Return the [x, y] coordinate for the center point of the cell that contains the specified text.  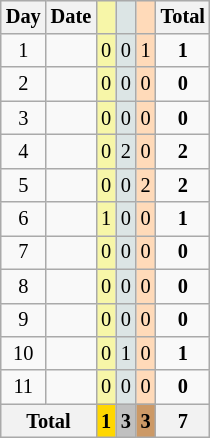
9 [24, 320]
4 [24, 152]
11 [24, 387]
Day [24, 17]
Date [71, 17]
10 [24, 354]
6 [24, 219]
5 [24, 185]
8 [24, 286]
